Scan for the cell matching the given text and deliver its [X, Y] coordinate at center. 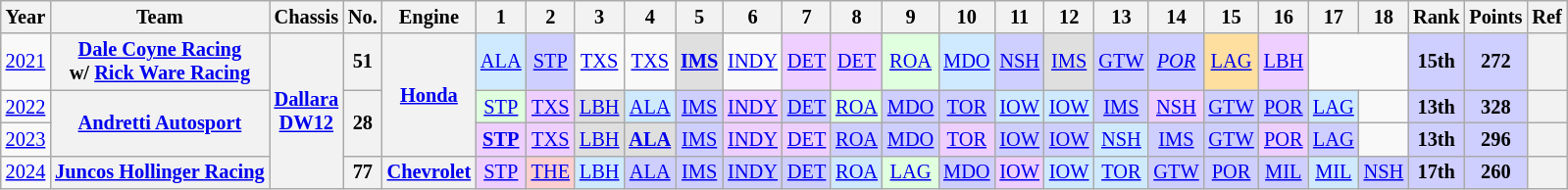
4 [649, 17]
11 [1019, 17]
2022 [25, 107]
2021 [25, 62]
No. [363, 17]
Engine [430, 17]
17 [1334, 17]
THE [551, 172]
7 [806, 17]
272 [1495, 62]
3 [599, 17]
260 [1495, 172]
2023 [25, 139]
17th [1436, 172]
15th [1436, 62]
DallaraDW12 [306, 112]
12 [1069, 17]
2 [551, 17]
Chevrolet [430, 172]
14 [1176, 17]
328 [1495, 107]
8 [857, 17]
10 [967, 17]
28 [363, 123]
Ref [1546, 17]
Honda [430, 94]
6 [753, 17]
Rank [1436, 17]
Points [1495, 17]
77 [363, 172]
Andretti Autosport [159, 123]
5 [699, 17]
296 [1495, 139]
1 [501, 17]
16 [1284, 17]
9 [910, 17]
Juncos Hollinger Racing [159, 172]
51 [363, 62]
Team [159, 17]
13 [1121, 17]
Chassis [306, 17]
Dale Coyne Racingw/ Rick Ware Racing [159, 62]
2024 [25, 172]
15 [1232, 17]
18 [1384, 17]
Year [25, 17]
